Find where the given text appears and provide that cell's center as [X, Y] coordinate. 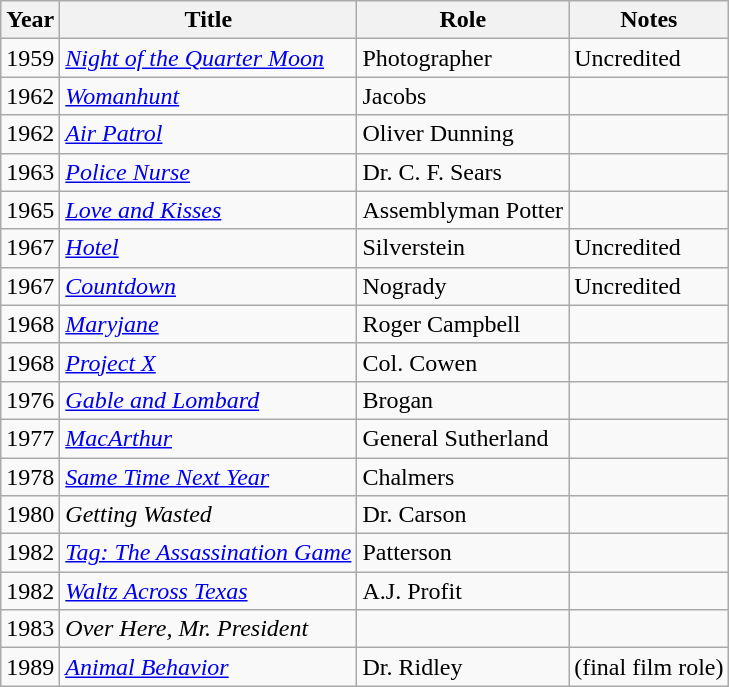
1965 [30, 210]
Tag: The Assassination Game [208, 553]
1978 [30, 477]
Hotel [208, 248]
Roger Campbell [463, 324]
Oliver Dunning [463, 134]
Project X [208, 362]
Getting Wasted [208, 515]
Title [208, 20]
Brogan [463, 400]
Dr. C. F. Sears [463, 172]
1977 [30, 438]
Gable and Lombard [208, 400]
Police Nurse [208, 172]
Photographer [463, 58]
Womanhunt [208, 96]
1976 [30, 400]
Patterson [463, 553]
Over Here, Mr. President [208, 629]
Waltz Across Texas [208, 591]
Same Time Next Year [208, 477]
(final film role) [649, 667]
Night of the Quarter Moon [208, 58]
General Sutherland [463, 438]
Silverstein [463, 248]
Jacobs [463, 96]
Chalmers [463, 477]
Role [463, 20]
Year [30, 20]
Nogrady [463, 286]
1980 [30, 515]
Assemblyman Potter [463, 210]
Love and Kisses [208, 210]
1983 [30, 629]
1959 [30, 58]
Dr. Ridley [463, 667]
1989 [30, 667]
Countdown [208, 286]
1963 [30, 172]
Air Patrol [208, 134]
MacArthur [208, 438]
Col. Cowen [463, 362]
Notes [649, 20]
Maryjane [208, 324]
Animal Behavior [208, 667]
Dr. Carson [463, 515]
A.J. Profit [463, 591]
